For the text-containing cell, return its midpoint in [x, y] coordinate format. 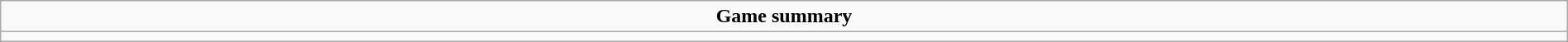
Game summary [784, 16]
